Output the (x, y) coordinate of the center of the cell containing the given text.  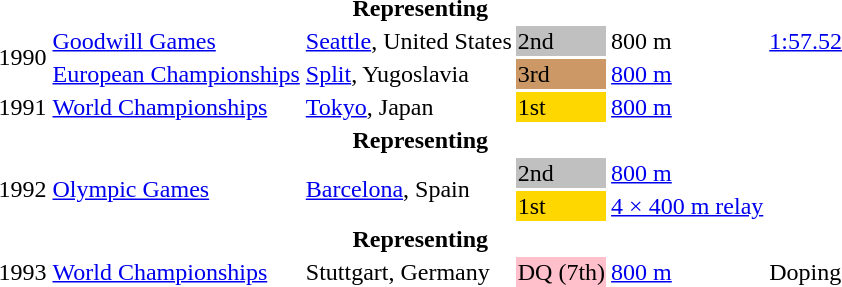
Seattle, United States (408, 41)
4 × 400 m relay (688, 206)
3rd (561, 74)
Split, Yugoslavia (408, 74)
Olympic Games (176, 190)
DQ (7th) (561, 272)
Goodwill Games (176, 41)
Barcelona, Spain (408, 190)
Stuttgart, Germany (408, 272)
Tokyo, Japan (408, 107)
European Championships (176, 74)
